From the cell containing the given text, extract its center point as [x, y] coordinate. 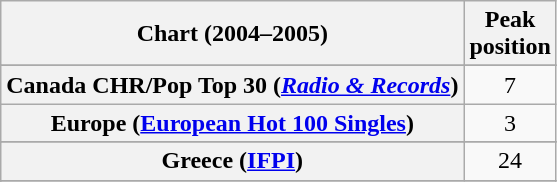
Chart (2004–2005) [232, 34]
24 [510, 161]
7 [510, 85]
Canada CHR/Pop Top 30 (Radio & Records) [232, 85]
Europe (European Hot 100 Singles) [232, 123]
3 [510, 123]
Peakposition [510, 34]
Greece (IFPI) [232, 161]
